Return the [X, Y] coordinate for the center point of the cell that contains the specified text.  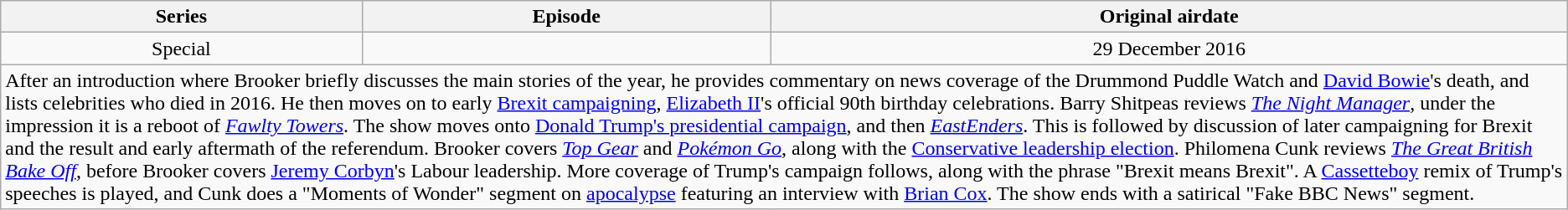
Original airdate [1169, 17]
29 December 2016 [1169, 49]
Series [181, 17]
Special [181, 49]
Episode [566, 17]
